Determine the [x, y] coordinate at the center of the cell enclosing the given text.  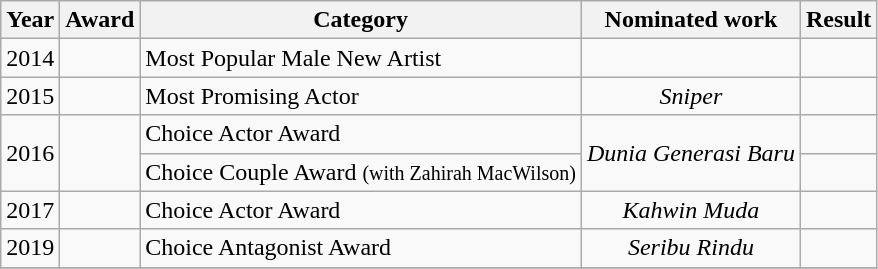
Kahwin Muda [690, 210]
2016 [30, 153]
2017 [30, 210]
Most Popular Male New Artist [361, 58]
Most Promising Actor [361, 96]
2019 [30, 248]
Category [361, 20]
Result [838, 20]
Choice Couple Award (with Zahirah MacWilson) [361, 172]
2014 [30, 58]
Seribu Rindu [690, 248]
Sniper [690, 96]
Year [30, 20]
Award [100, 20]
Dunia Generasi Baru [690, 153]
Choice Antagonist Award [361, 248]
2015 [30, 96]
Nominated work [690, 20]
